Locate the cell with the specified text and output its (X, Y) center coordinate. 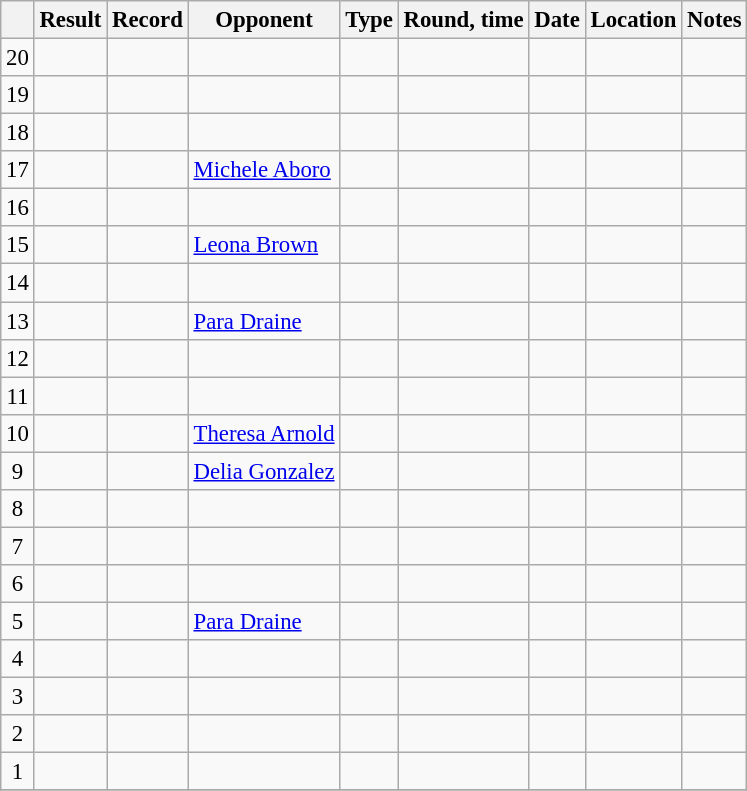
7 (18, 546)
Michele Aboro (264, 170)
4 (18, 659)
Type (369, 20)
Result (70, 20)
19 (18, 95)
10 (18, 433)
9 (18, 471)
5 (18, 621)
Location (634, 20)
Theresa Arnold (264, 433)
2 (18, 734)
18 (18, 133)
6 (18, 584)
Date (557, 20)
1 (18, 772)
12 (18, 358)
8 (18, 509)
Round, time (464, 20)
11 (18, 396)
13 (18, 321)
20 (18, 58)
17 (18, 170)
Notes (714, 20)
16 (18, 208)
15 (18, 245)
Record (148, 20)
Opponent (264, 20)
14 (18, 283)
Leona Brown (264, 245)
Delia Gonzalez (264, 471)
3 (18, 697)
